Find where the given text appears and provide that cell's center as (X, Y) coordinate. 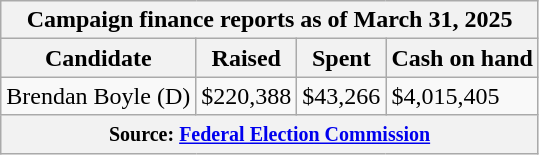
Spent (342, 58)
Raised (246, 58)
Source: Federal Election Commission (270, 134)
Cash on hand (462, 58)
Brendan Boyle (D) (98, 96)
Candidate (98, 58)
$220,388 (246, 96)
$4,015,405 (462, 96)
Campaign finance reports as of March 31, 2025 (270, 20)
$43,266 (342, 96)
